Detect which cell encompasses the target text, then output its [X, Y] center coordinate. 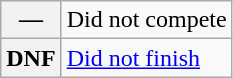
— [31, 20]
Did not compete [146, 20]
Did not finish [146, 58]
DNF [31, 58]
